Capture the cell that displays the provided text and extract its (x, y) central coordinate. 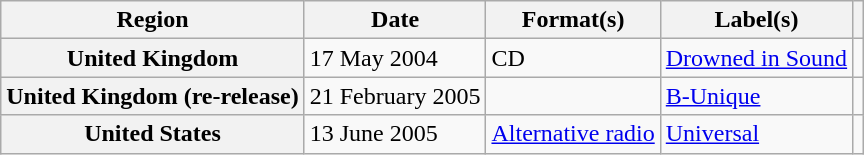
Alternative radio (573, 134)
CD (573, 58)
Universal (756, 134)
B-Unique (756, 96)
17 May 2004 (395, 58)
21 February 2005 (395, 96)
United States (152, 134)
Drowned in Sound (756, 58)
13 June 2005 (395, 134)
Format(s) (573, 20)
Label(s) (756, 20)
Date (395, 20)
United Kingdom (re-release) (152, 96)
United Kingdom (152, 58)
Region (152, 20)
